Determine the [X, Y] coordinate at the center of the cell enclosing the given text.  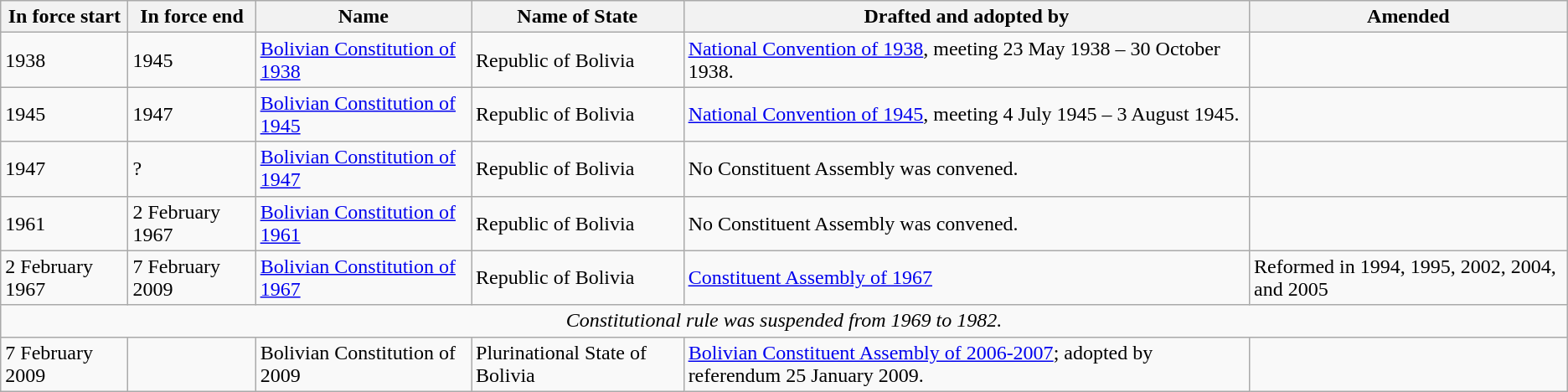
In force start [64, 17]
Plurinational State of Bolivia [577, 364]
Constituent Assembly of 1967 [967, 278]
Bolivian Constitution of 1967 [364, 278]
Name [364, 17]
Bolivian Constitution of 1938 [364, 60]
1961 [64, 223]
National Convention of 1945, meeting 4 July 1945 – 3 August 1945. [967, 114]
Constitutional rule was suspended from 1969 to 1982. [784, 321]
Drafted and adopted by [967, 17]
1938 [64, 60]
Bolivian Constitution of 1961 [364, 223]
In force end [192, 17]
National Convention of 1938, meeting 23 May 1938 – 30 October 1938. [967, 60]
Amended [1409, 17]
Name of State [577, 17]
Bolivian Constitution of 2009 [364, 364]
Reformed in 1994, 1995, 2002, 2004, and 2005 [1409, 278]
Bolivian Constitution of 1945 [364, 114]
Bolivian Constituent Assembly of 2006-2007; adopted by referendum 25 January 2009. [967, 364]
? [192, 169]
Bolivian Constitution of 1947 [364, 169]
